For the text-containing cell, return its midpoint in (X, Y) coordinate format. 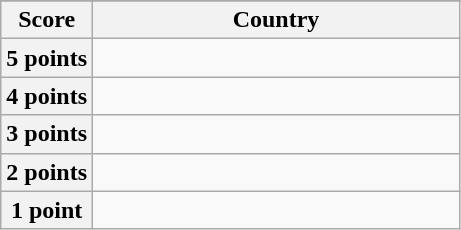
1 point (47, 210)
5 points (47, 58)
3 points (47, 134)
Country (276, 20)
2 points (47, 172)
4 points (47, 96)
Score (47, 20)
